Detect which cell encompasses the target text, then output its [X, Y] center coordinate. 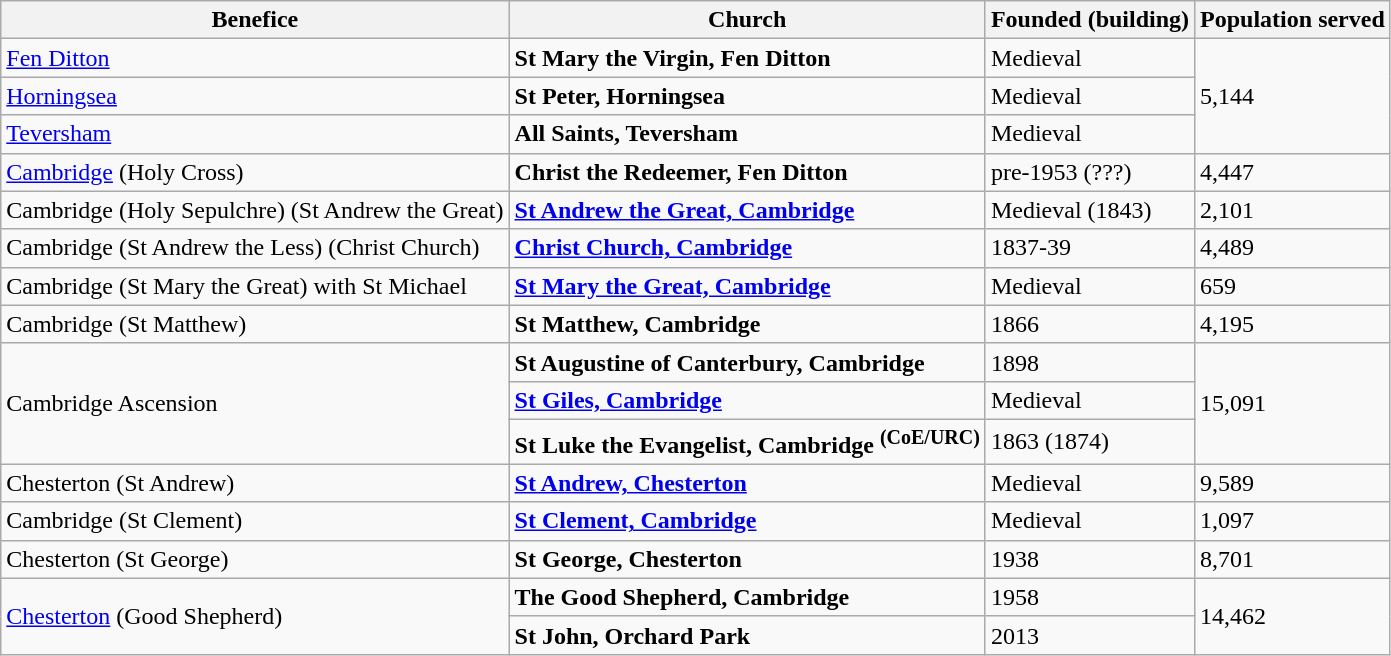
Medieval (1843) [1090, 210]
9,589 [1293, 483]
St George, Chesterton [747, 559]
Christ the Redeemer, Fen Ditton [747, 172]
The Good Shepherd, Cambridge [747, 597]
St Mary the Virgin, Fen Ditton [747, 58]
Cambridge (St Mary the Great) with St Michael [255, 286]
14,462 [1293, 616]
St Andrew the Great, Cambridge [747, 210]
Chesterton (St George) [255, 559]
Cambridge (Holy Cross) [255, 172]
2,101 [1293, 210]
1938 [1090, 559]
Cambridge (St Andrew the Less) (Christ Church) [255, 248]
1898 [1090, 362]
Cambridge Ascension [255, 404]
1958 [1090, 597]
Benefice [255, 20]
Teversham [255, 134]
4,489 [1293, 248]
St Matthew, Cambridge [747, 324]
St Mary the Great, Cambridge [747, 286]
1,097 [1293, 521]
St Augustine of Canterbury, Cambridge [747, 362]
4,195 [1293, 324]
15,091 [1293, 404]
5,144 [1293, 96]
Fen Ditton [255, 58]
Chesterton (Good Shepherd) [255, 616]
St Luke the Evangelist, Cambridge (CoE/URC) [747, 442]
Population served [1293, 20]
1866 [1090, 324]
Cambridge (St Clement) [255, 521]
St Peter, Horningsea [747, 96]
Christ Church, Cambridge [747, 248]
St John, Orchard Park [747, 635]
Cambridge (Holy Sepulchre) (St Andrew the Great) [255, 210]
St Clement, Cambridge [747, 521]
St Andrew, Chesterton [747, 483]
659 [1293, 286]
All Saints, Teversham [747, 134]
8,701 [1293, 559]
Chesterton (St Andrew) [255, 483]
Horningsea [255, 96]
Cambridge (St Matthew) [255, 324]
pre-1953 (???) [1090, 172]
Church [747, 20]
1863 (1874) [1090, 442]
4,447 [1293, 172]
Founded (building) [1090, 20]
St Giles, Cambridge [747, 400]
2013 [1090, 635]
1837-39 [1090, 248]
